Provide the (X, Y) coordinate of the cell's center where the given text is located.  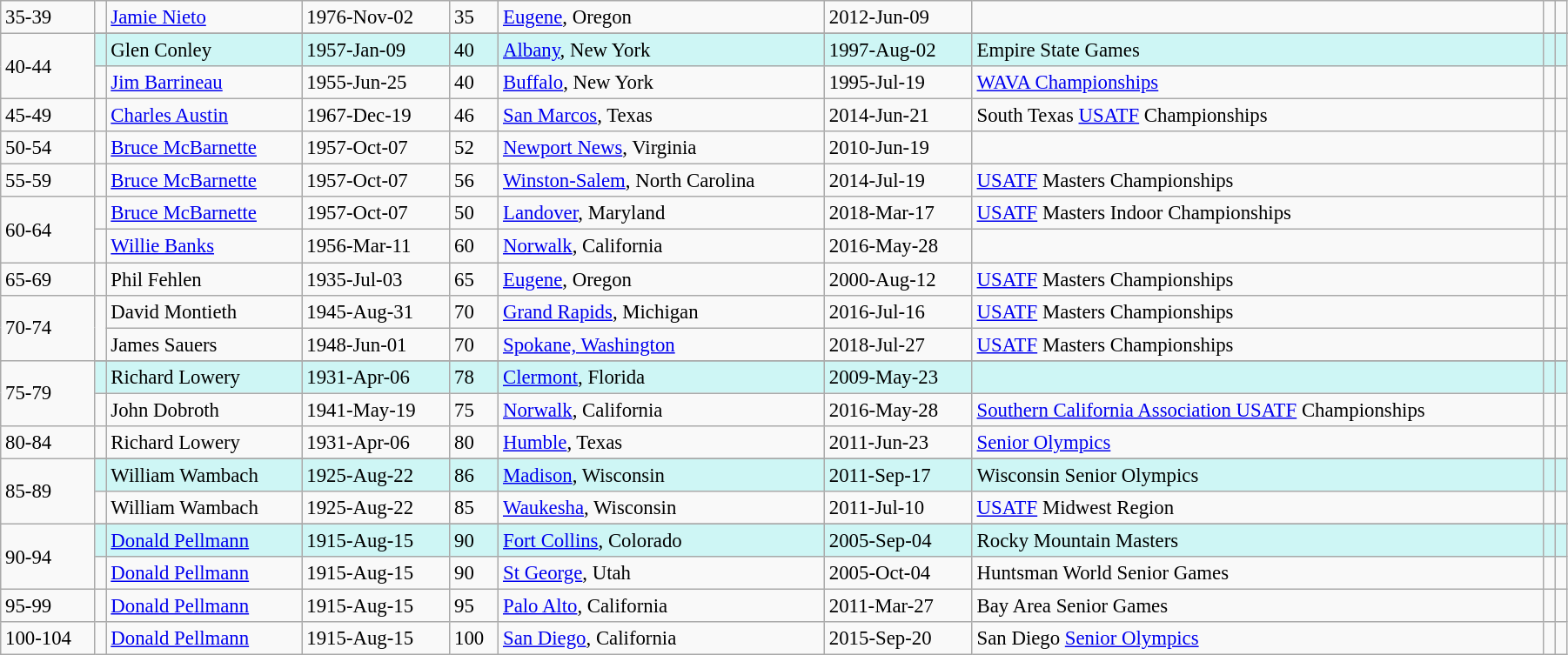
95-99 (48, 606)
1941-May-19 (376, 410)
2000-Aug-12 (899, 279)
Wisconsin Senior Olympics (1258, 475)
Clermont, Florida (661, 377)
2009-May-23 (899, 377)
1967-Dec-19 (376, 116)
Rocky Mountain Masters (1258, 540)
Huntsman World Senior Games (1258, 573)
60 (474, 246)
2011-Mar-27 (899, 606)
Fort Collins, Colorado (661, 540)
USATF Midwest Region (1258, 508)
1945-Aug-31 (376, 311)
Grand Rapids, Michigan (661, 311)
San Marcos, Texas (661, 116)
50-54 (48, 148)
1948-Jun-01 (376, 344)
2015-Sep-20 (899, 638)
75 (474, 410)
John Dobroth (204, 410)
1976-Nov-02 (376, 17)
James Sauers (204, 344)
100 (474, 638)
Willie Banks (204, 246)
Newport News, Virginia (661, 148)
86 (474, 475)
1997-Aug-02 (899, 50)
Spokane, Washington (661, 344)
2005-Oct-04 (899, 573)
56 (474, 181)
Empire State Games (1258, 50)
35 (474, 17)
Winston-Salem, North Carolina (661, 181)
Phil Fehlen (204, 279)
2005-Sep-04 (899, 540)
David Montieth (204, 311)
80-84 (48, 443)
52 (474, 148)
90-94 (48, 557)
85 (474, 508)
46 (474, 116)
2011-Jul-10 (899, 508)
San Diego Senior Olympics (1258, 638)
1995-Jul-19 (899, 83)
1955-Jun-25 (376, 83)
Jim Barrineau (204, 83)
45-49 (48, 116)
Charles Austin (204, 116)
Palo Alto, California (661, 606)
Senior Olympics (1258, 443)
San Diego, California (661, 638)
Madison, Wisconsin (661, 475)
WAVA Championships (1258, 83)
95 (474, 606)
1935-Jul-03 (376, 279)
Glen Conley (204, 50)
St George, Utah (661, 573)
50 (474, 213)
65-69 (48, 279)
75-79 (48, 393)
1956-Mar-11 (376, 246)
60-64 (48, 230)
2014-Jun-21 (899, 116)
85-89 (48, 491)
Southern California Association USATF Championships (1258, 410)
2010-Jun-19 (899, 148)
Jamie Nieto (204, 17)
65 (474, 279)
2011-Jun-23 (899, 443)
100-104 (48, 638)
Waukesha, Wisconsin (661, 508)
2014-Jul-19 (899, 181)
78 (474, 377)
70-74 (48, 327)
USATF Masters Indoor Championships (1258, 213)
South Texas USATF Championships (1258, 116)
Bay Area Senior Games (1258, 606)
Humble, Texas (661, 443)
35-39 (48, 17)
Buffalo, New York (661, 83)
Landover, Maryland (661, 213)
55-59 (48, 181)
80 (474, 443)
40-44 (48, 66)
2012-Jun-09 (899, 17)
2016-Jul-16 (899, 311)
2018-Mar-17 (899, 213)
2018-Jul-27 (899, 344)
2011-Sep-17 (899, 475)
1957-Jan-09 (376, 50)
Albany, New York (661, 50)
